Scan for the cell matching the given text and deliver its (x, y) coordinate at center. 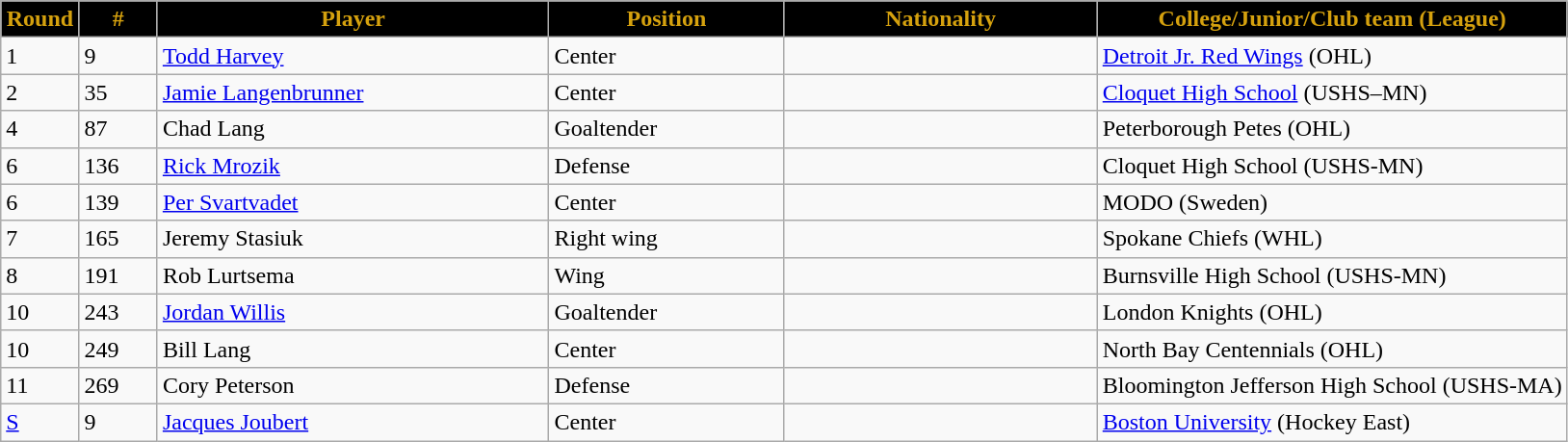
11 (40, 385)
Nationality (940, 19)
Position (666, 19)
Cloquet High School (USHS-MN) (1332, 166)
Chad Lang (353, 129)
Todd Harvey (353, 56)
269 (118, 385)
Rob Lurtsema (353, 275)
Player (353, 19)
Bloomington Jefferson High School (USHS-MA) (1332, 385)
MODO (Sweden) (1332, 202)
165 (118, 239)
139 (118, 202)
7 (40, 239)
College/Junior/Club team (League) (1332, 19)
Right wing (666, 239)
Burnsville High School (USHS-MN) (1332, 275)
87 (118, 129)
# (118, 19)
Per Svartvadet (353, 202)
Cloquet High School (USHS–MN) (1332, 92)
Wing (666, 275)
Rick Mrozik (353, 166)
1 (40, 56)
4 (40, 129)
Peterborough Petes (OHL) (1332, 129)
Jeremy Stasiuk (353, 239)
Jamie Langenbrunner (353, 92)
243 (118, 312)
136 (118, 166)
191 (118, 275)
Bill Lang (353, 349)
Jordan Willis (353, 312)
8 (40, 275)
Jacques Joubert (353, 422)
Round (40, 19)
Cory Peterson (353, 385)
249 (118, 349)
S (40, 422)
Boston University (Hockey East) (1332, 422)
Spokane Chiefs (WHL) (1332, 239)
2 (40, 92)
Detroit Jr. Red Wings (OHL) (1332, 56)
35 (118, 92)
London Knights (OHL) (1332, 312)
North Bay Centennials (OHL) (1332, 349)
